Capture the cell that displays the provided text and extract its [x, y] central coordinate. 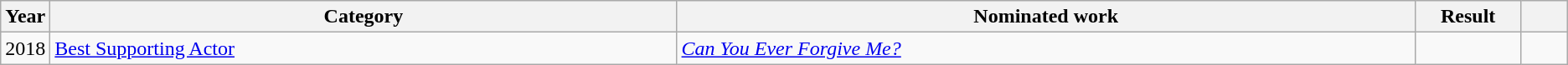
Category [364, 17]
Can You Ever Forgive Me? [1045, 48]
Nominated work [1045, 17]
2018 [25, 48]
Result [1467, 17]
Year [25, 17]
Best Supporting Actor [364, 48]
